Determine the (x, y) coordinate at the center of the cell enclosing the given text.  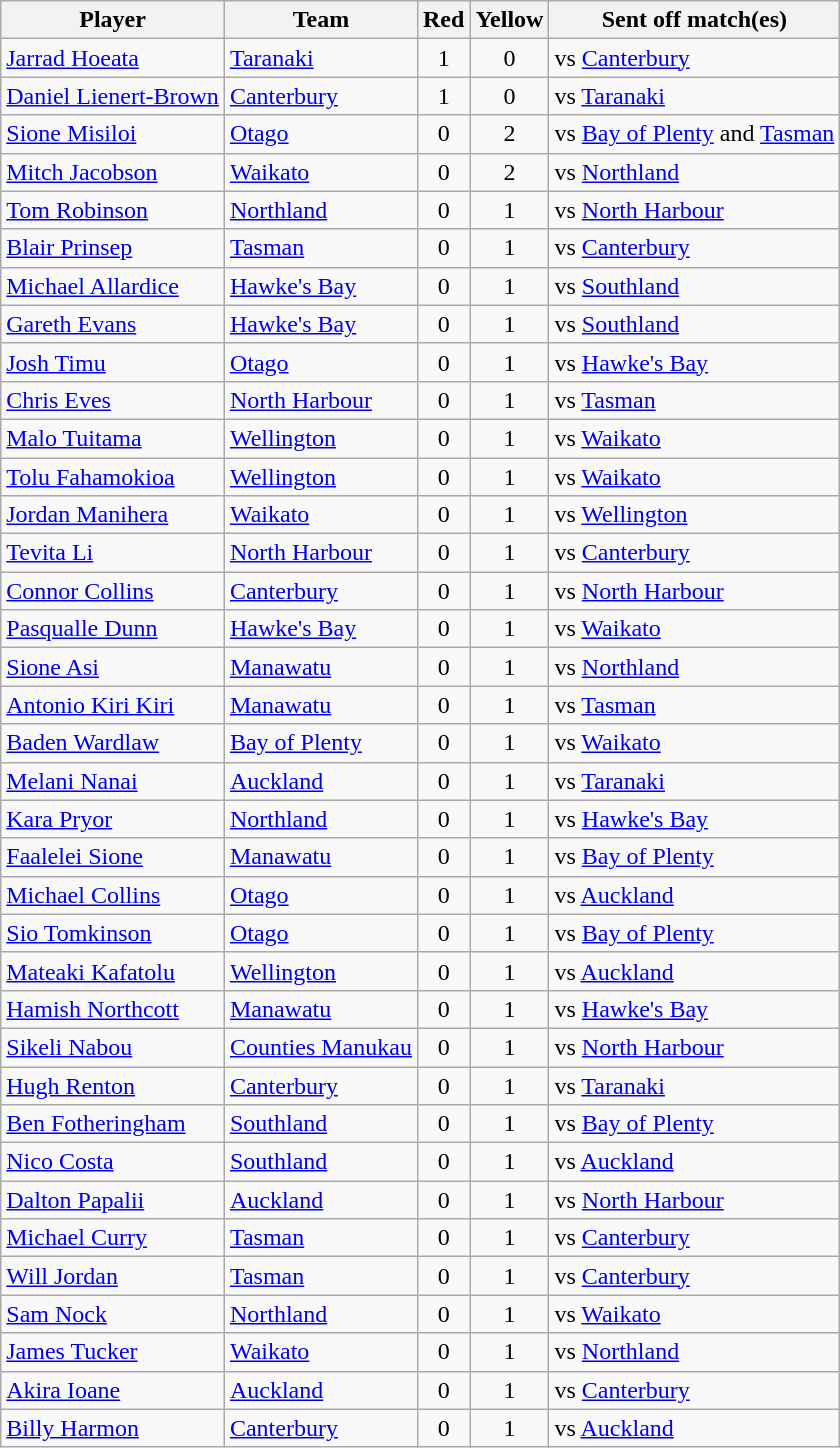
Jordan Manihera (113, 515)
Melani Nanai (113, 781)
Yellow (510, 20)
Sione Asi (113, 667)
Red (443, 20)
Tevita Li (113, 553)
Chris Eves (113, 400)
Player (113, 20)
Blair Prinsep (113, 248)
Connor Collins (113, 591)
Billy Harmon (113, 1428)
Sikeli Nabou (113, 1047)
Mitch Jacobson (113, 172)
Bay of Plenty (320, 743)
Daniel Lienert-Brown (113, 96)
Counties Manukau (320, 1047)
Malo Tuitama (113, 438)
Faalelei Sione (113, 857)
Sent off match(es) (694, 20)
James Tucker (113, 1352)
Akira Ioane (113, 1390)
Pasqualle Dunn (113, 629)
Kara Pryor (113, 819)
vs Bay of Plenty and Tasman (694, 134)
Hamish Northcott (113, 1009)
Sione Misiloi (113, 134)
Tolu Fahamokioa (113, 477)
vs Wellington (694, 515)
Jarrad Hoeata (113, 58)
Antonio Kiri Kiri (113, 705)
Mateaki Kafatolu (113, 971)
Dalton Papalii (113, 1200)
Team (320, 20)
Michael Curry (113, 1238)
Baden Wardlaw (113, 743)
Sio Tomkinson (113, 933)
Will Jordan (113, 1276)
Nico Costa (113, 1162)
Michael Collins (113, 895)
Hugh Renton (113, 1085)
Josh Timu (113, 362)
Gareth Evans (113, 324)
Michael Allardice (113, 286)
Taranaki (320, 58)
Tom Robinson (113, 210)
Ben Fotheringham (113, 1124)
Sam Nock (113, 1314)
